Find where the given text appears and provide that cell's center as [x, y] coordinate. 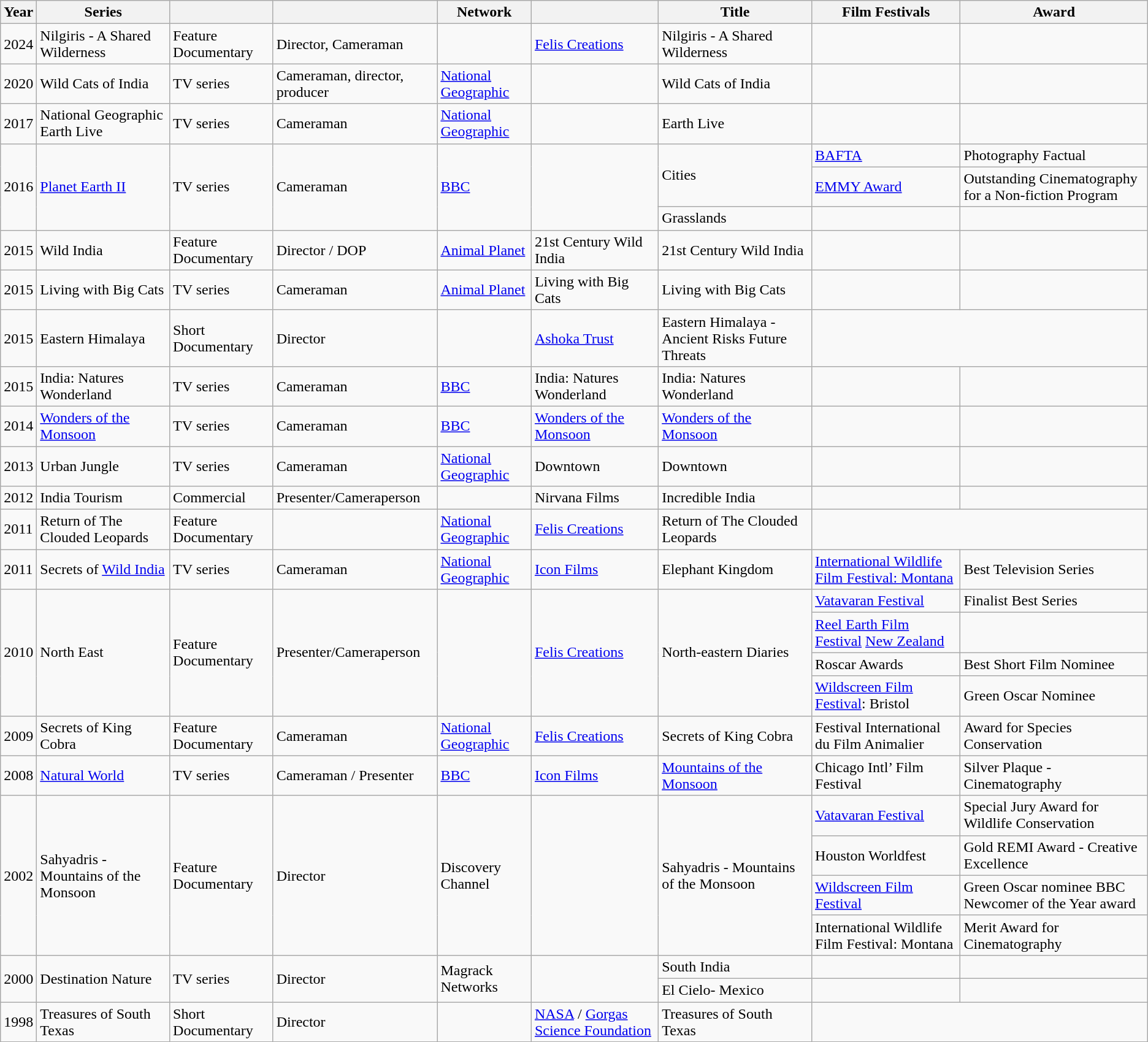
2013 [18, 466]
Earth Live [735, 124]
Natural World [103, 775]
Incredible India [735, 498]
Urban Jungle [103, 466]
Finalist Best Series [1054, 601]
Wildscreen Film Festival: Bristol [886, 695]
El Cielo- Mexico [735, 990]
Best Short Film Nominee [1054, 664]
Chicago Intl’ Film Festival [886, 775]
Best Television Series [1054, 569]
Ashoka Trust [595, 338]
Wildscreen Film Festival [886, 895]
Gold REMI Award - Creative Excellence [1054, 855]
Eastern Himalaya [103, 338]
Green Oscar Nominee [1054, 695]
Green Oscar nominee BBC Newcomer of the Year award [1054, 895]
2012 [18, 498]
Houston Worldfest [886, 855]
Award [1054, 12]
North East [103, 653]
2016 [18, 186]
Destination Nature [103, 978]
Director, Cameraman [355, 44]
Nirvana Films [595, 498]
2009 [18, 736]
Commercial [222, 498]
Special Jury Award for Wildlife Conservation [1054, 816]
Title [735, 12]
2017 [18, 124]
2024 [18, 44]
Festival International du Film Animalier [886, 736]
NASA / Gorgas Science Foundation [595, 1022]
Film Festivals [886, 12]
Series [103, 12]
EMMY Award [886, 186]
Network [484, 12]
Roscar Awards [886, 664]
Director / DOP [355, 250]
Outstanding Cinematography for a Non-fiction Program [1054, 186]
Mountains of the Monsoon [735, 775]
Eastern Himalaya - Ancient Risks Future Threats [735, 338]
Merit Award for Cinematography [1054, 935]
1998 [18, 1022]
2014 [18, 426]
North-eastern Diaries [735, 653]
Award for Species Conservation [1054, 736]
Cities [735, 175]
Magrack Networks [484, 978]
Grasslands [735, 218]
BAFTA [886, 155]
2008 [18, 775]
Photography Factual [1054, 155]
Discovery Channel [484, 875]
Reel Earth Film Festival New Zealand [886, 633]
South India [735, 967]
2010 [18, 653]
India Tourism [103, 498]
Year [18, 12]
Cameraman / Presenter [355, 775]
Silver Plaque - Cinematography [1054, 775]
National Geographic Earth Live [103, 124]
Planet Earth II [103, 186]
Wild India [103, 250]
Secrets of Wild India [103, 569]
2000 [18, 978]
Cameraman, director, producer [355, 83]
2002 [18, 875]
Elephant Kingdom [735, 569]
2020 [18, 83]
